Detect which cell encompasses the target text, then output its (x, y) center coordinate. 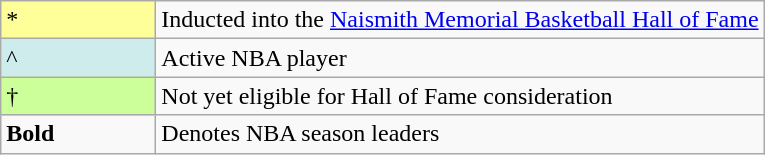
Bold (78, 134)
Denotes NBA season leaders (460, 134)
^ (78, 58)
* (78, 20)
Active NBA player (460, 58)
† (78, 96)
Not yet eligible for Hall of Fame consideration (460, 96)
Inducted into the Naismith Memorial Basketball Hall of Fame (460, 20)
